Detect which cell encompasses the target text, then output its (X, Y) center coordinate. 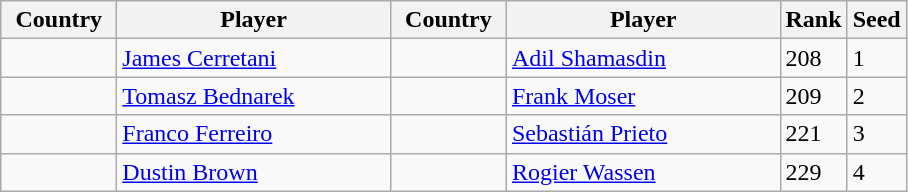
208 (814, 58)
Dustin Brown (254, 172)
229 (814, 172)
2 (876, 96)
Tomasz Bednarek (254, 96)
4 (876, 172)
Seed (876, 20)
Rank (814, 20)
1 (876, 58)
Adil Shamasdin (643, 58)
Franco Ferreiro (254, 134)
Sebastián Prieto (643, 134)
Frank Moser (643, 96)
James Cerretani (254, 58)
Rogier Wassen (643, 172)
3 (876, 134)
221 (814, 134)
209 (814, 96)
